Find where the given text appears and provide that cell's center as [x, y] coordinate. 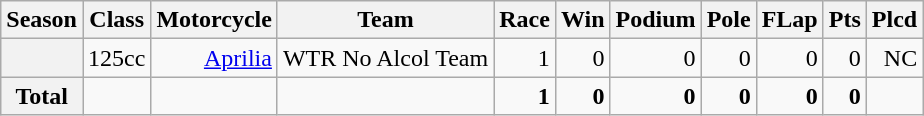
Season [42, 20]
Total [42, 96]
WTR No Alcol Team [385, 58]
Aprilia [214, 58]
Plcd [894, 20]
Team [385, 20]
NC [894, 58]
Class [116, 20]
Pole [728, 20]
Motorcycle [214, 20]
125cc [116, 58]
Win [582, 20]
FLap [790, 20]
Pts [844, 20]
Podium [656, 20]
Race [525, 20]
